Return the (x, y) coordinate for the center point of the cell that contains the specified text.  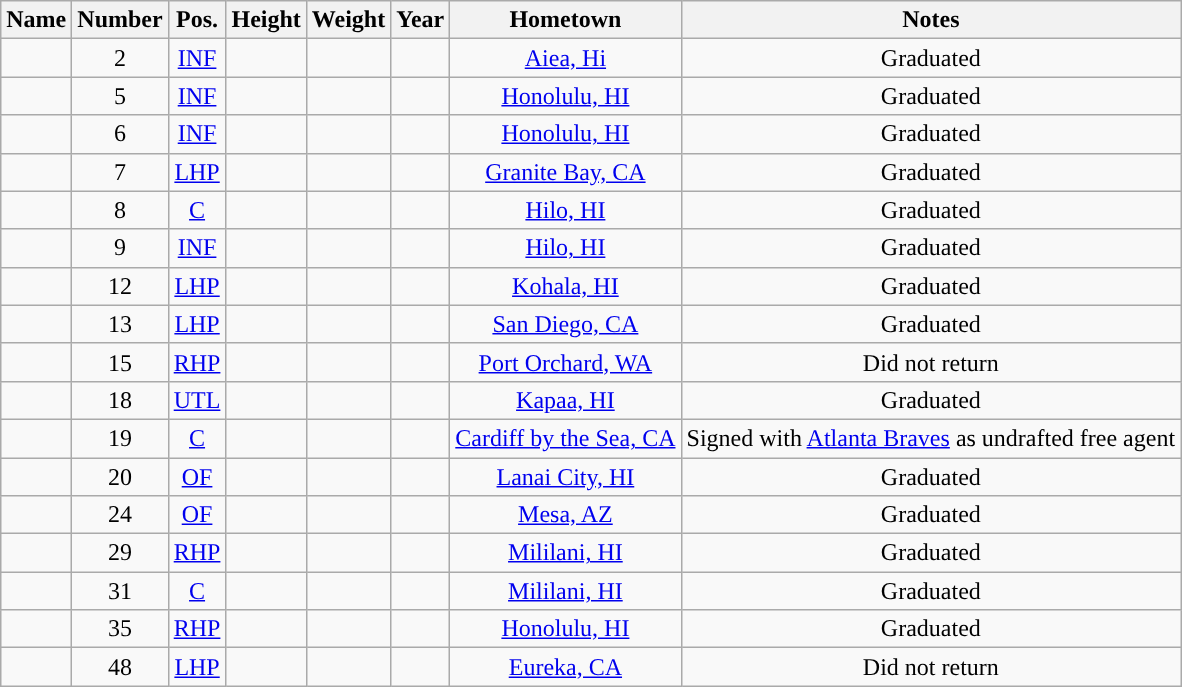
18 (120, 400)
Granite Bay, CA (566, 172)
Name (36, 20)
Signed with Atlanta Braves as undrafted free agent (931, 438)
Pos. (197, 20)
12 (120, 286)
Year (420, 20)
Cardiff by the Sea, CA (566, 438)
9 (120, 248)
2 (120, 58)
7 (120, 172)
Aiea, Hi (566, 58)
15 (120, 362)
Notes (931, 20)
Kohala, HI (566, 286)
31 (120, 591)
Mesa, AZ (566, 515)
35 (120, 629)
Hometown (566, 20)
Lanai City, HI (566, 477)
Kapaa, HI (566, 400)
Port Orchard, WA (566, 362)
13 (120, 324)
5 (120, 96)
29 (120, 553)
San Diego, CA (566, 324)
UTL (197, 400)
8 (120, 210)
20 (120, 477)
48 (120, 667)
6 (120, 134)
24 (120, 515)
Eureka, CA (566, 667)
Weight (348, 20)
Height (266, 20)
19 (120, 438)
Number (120, 20)
